Return [x, y] of the center of cell containing provided text 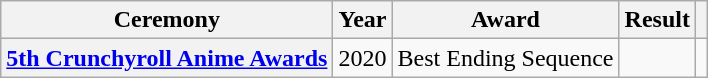
2020 [362, 58]
Best Ending Sequence [506, 58]
Year [362, 20]
Ceremony [167, 20]
Result [657, 20]
Award [506, 20]
5th Crunchyroll Anime Awards [167, 58]
